Capture the cell that displays the provided text and extract its (x, y) central coordinate. 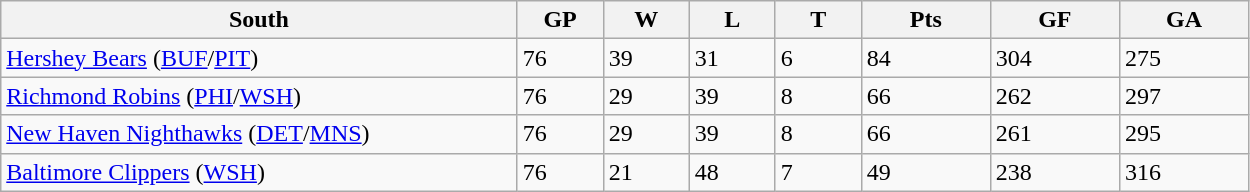
6 (818, 58)
GA (1184, 20)
Hershey Bears (BUF/PIT) (259, 58)
238 (1054, 172)
W (646, 20)
261 (1054, 134)
48 (732, 172)
T (818, 20)
84 (926, 58)
21 (646, 172)
49 (926, 172)
South (259, 20)
295 (1184, 134)
262 (1054, 96)
Baltimore Clippers (WSH) (259, 172)
304 (1054, 58)
GP (560, 20)
316 (1184, 172)
L (732, 20)
7 (818, 172)
Pts (926, 20)
275 (1184, 58)
GF (1054, 20)
New Haven Nighthawks (DET/MNS) (259, 134)
31 (732, 58)
Richmond Robins (PHI/WSH) (259, 96)
297 (1184, 96)
